Identify which cell holds the provided text, then report its (x, y) central coordinate. 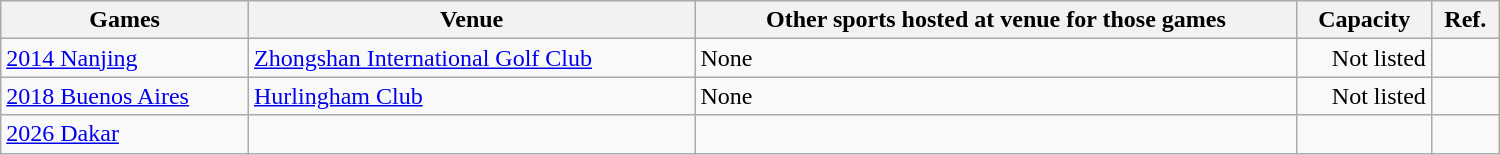
Zhongshan International Golf Club (472, 58)
2014 Nanjing (125, 58)
Ref. (1465, 20)
Games (125, 20)
2018 Buenos Aires (125, 96)
Other sports hosted at venue for those games (996, 20)
Venue (472, 20)
2026 Dakar (125, 134)
Capacity (1364, 20)
Hurlingham Club (472, 96)
